Identify which cell holds the provided text, then report its (x, y) central coordinate. 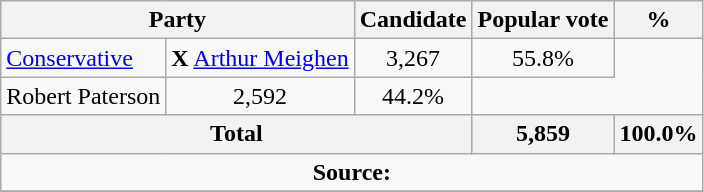
44.2% (413, 96)
Candidate (413, 20)
Total (236, 134)
5,859 (543, 134)
2,592 (260, 96)
100.0% (658, 134)
% (658, 20)
Robert Paterson (84, 96)
Conservative (84, 58)
Popular vote (543, 20)
55.8% (543, 58)
3,267 (413, 58)
X Arthur Meighen (260, 58)
Source: (352, 172)
Party (178, 20)
